Output the (x, y) coordinate of the center of the cell containing the given text.  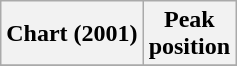
Peakposition (189, 34)
Chart (2001) (72, 34)
